Extract the (x, y) coordinate from the center of the cell holding the provided text.  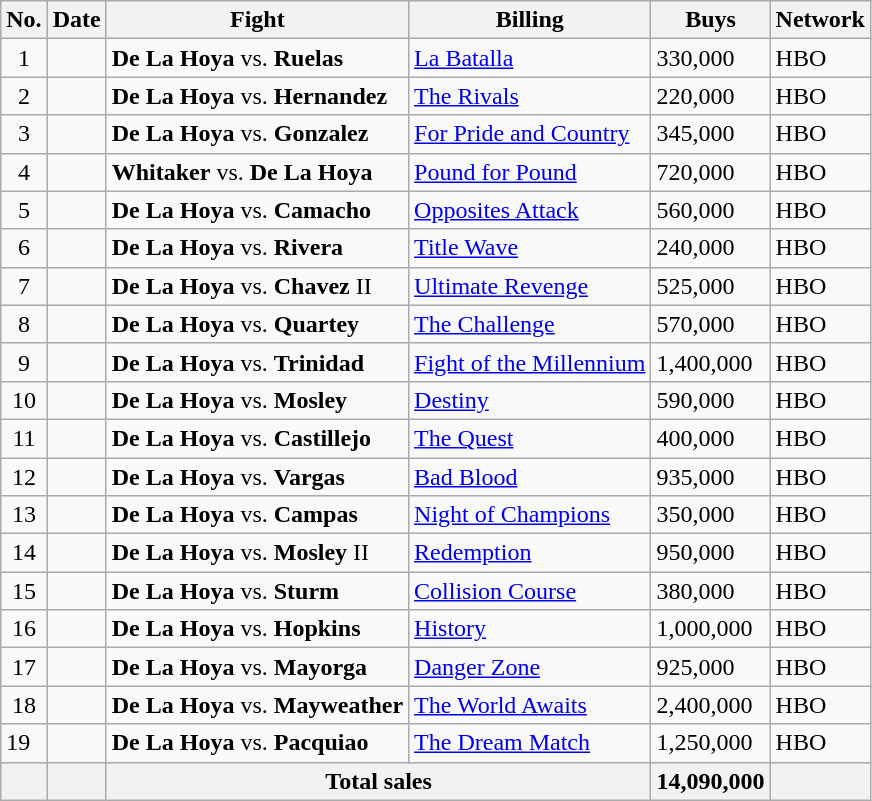
The World Awaits (530, 705)
Total sales (378, 781)
10 (24, 400)
2 (24, 96)
13 (24, 515)
History (530, 629)
590,000 (710, 400)
Opposites Attack (530, 210)
De La Hoya vs. Ruelas (257, 58)
570,000 (710, 324)
16 (24, 629)
No. (24, 20)
950,000 (710, 553)
De La Hoya vs. Campas (257, 515)
925,000 (710, 667)
400,000 (710, 438)
The Challenge (530, 324)
Network (820, 20)
Ultimate Revenge (530, 286)
8 (24, 324)
345,000 (710, 134)
De La Hoya vs. Sturm (257, 591)
De La Hoya vs. Castillejo (257, 438)
Whitaker vs. De La Hoya (257, 172)
14 (24, 553)
1,000,000 (710, 629)
Collision Course (530, 591)
De La Hoya vs. Mosley II (257, 553)
Billing (530, 20)
15 (24, 591)
Title Wave (530, 248)
350,000 (710, 515)
Destiny (530, 400)
De La Hoya vs. Rivera (257, 248)
De La Hoya vs. Pacquiao (257, 743)
De La Hoya vs. Mayorga (257, 667)
935,000 (710, 477)
La Batalla (530, 58)
De La Hoya vs. Hernandez (257, 96)
11 (24, 438)
720,000 (710, 172)
220,000 (710, 96)
The Dream Match (530, 743)
3 (24, 134)
18 (24, 705)
De La Hoya vs. Mayweather (257, 705)
Bad Blood (530, 477)
14,090,000 (710, 781)
1,250,000 (710, 743)
19 (24, 743)
Pound for Pound (530, 172)
De La Hoya vs. Trinidad (257, 362)
Night of Champions (530, 515)
9 (24, 362)
6 (24, 248)
2,400,000 (710, 705)
De La Hoya vs. Vargas (257, 477)
De La Hoya vs. Chavez II (257, 286)
4 (24, 172)
De La Hoya vs. Mosley (257, 400)
The Quest (530, 438)
De La Hoya vs. Camacho (257, 210)
De La Hoya vs. Gonzalez (257, 134)
12 (24, 477)
17 (24, 667)
Danger Zone (530, 667)
De La Hoya vs. Hopkins (257, 629)
The Rivals (530, 96)
525,000 (710, 286)
560,000 (710, 210)
Redemption (530, 553)
De La Hoya vs. Quartey (257, 324)
240,000 (710, 248)
7 (24, 286)
5 (24, 210)
1 (24, 58)
For Pride and Country (530, 134)
330,000 (710, 58)
380,000 (710, 591)
Buys (710, 20)
Date (76, 20)
Fight of the Millennium (530, 362)
Fight (257, 20)
1,400,000 (710, 362)
